Identify which cell holds the provided text, then report its (x, y) central coordinate. 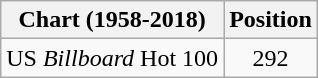
292 (271, 58)
US Billboard Hot 100 (112, 58)
Position (271, 20)
Chart (1958-2018) (112, 20)
